Output the (x, y) coordinate of the center of the cell containing the given text.  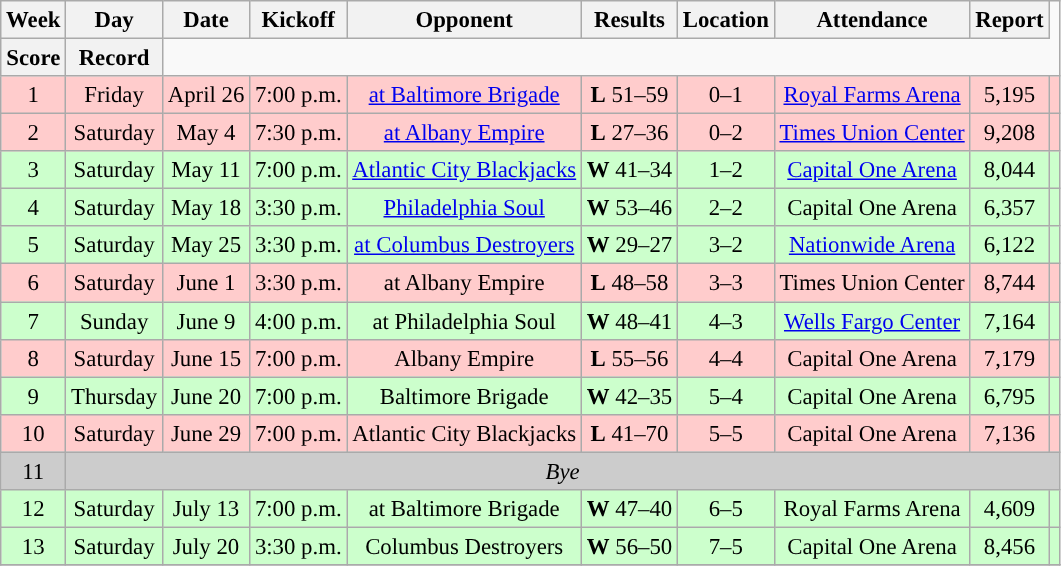
6,357 (1010, 208)
Philadelphia Soul (464, 208)
Sunday (114, 321)
L 55–56 (629, 358)
2 (34, 133)
W 53–46 (629, 208)
July 20 (206, 546)
8,044 (1010, 170)
W 41–34 (629, 170)
9 (34, 396)
7:30 p.m. (298, 133)
7 (34, 321)
June 29 (206, 433)
W 48–41 (629, 321)
Results (629, 20)
May 25 (206, 245)
4–4 (726, 358)
0–2 (726, 133)
11 (34, 471)
10 (34, 433)
Kickoff (298, 20)
L 48–58 (629, 283)
Columbus Destroyers (464, 546)
7,164 (1010, 321)
8,456 (1010, 546)
4:00 p.m. (298, 321)
Nationwide Arena (872, 245)
7,179 (1010, 358)
L 41–70 (629, 433)
Week (34, 20)
1–2 (726, 170)
Date (206, 20)
at Columbus Destroyers (464, 245)
W 29–27 (629, 245)
June 20 (206, 396)
May 4 (206, 133)
2–2 (726, 208)
5 (34, 245)
at Philadelphia Soul (464, 321)
8,744 (1010, 283)
June 1 (206, 283)
Report (1010, 20)
6,795 (1010, 396)
Attendance (872, 20)
1 (34, 95)
Location (726, 20)
6–5 (726, 509)
W 56–50 (629, 546)
Albany Empire (464, 358)
7,136 (1010, 433)
May 18 (206, 208)
Record (114, 58)
July 13 (206, 509)
Baltimore Brigade (464, 396)
Bye (563, 471)
Score (34, 58)
W 42–35 (629, 396)
Thursday (114, 396)
9,208 (1010, 133)
Day (114, 20)
12 (34, 509)
L 27–36 (629, 133)
June 9 (206, 321)
3 (34, 170)
5–4 (726, 396)
4 (34, 208)
June 15 (206, 358)
7–5 (726, 546)
3–3 (726, 283)
L 51–59 (629, 95)
6,122 (1010, 245)
April 26 (206, 95)
5,195 (1010, 95)
W 47–40 (629, 509)
Opponent (464, 20)
13 (34, 546)
Friday (114, 95)
8 (34, 358)
4,609 (1010, 509)
0–1 (726, 95)
May 11 (206, 170)
Wells Fargo Center (872, 321)
3–2 (726, 245)
5–5 (726, 433)
4–3 (726, 321)
6 (34, 283)
